From the cell containing the given text, extract its center point as [x, y] coordinate. 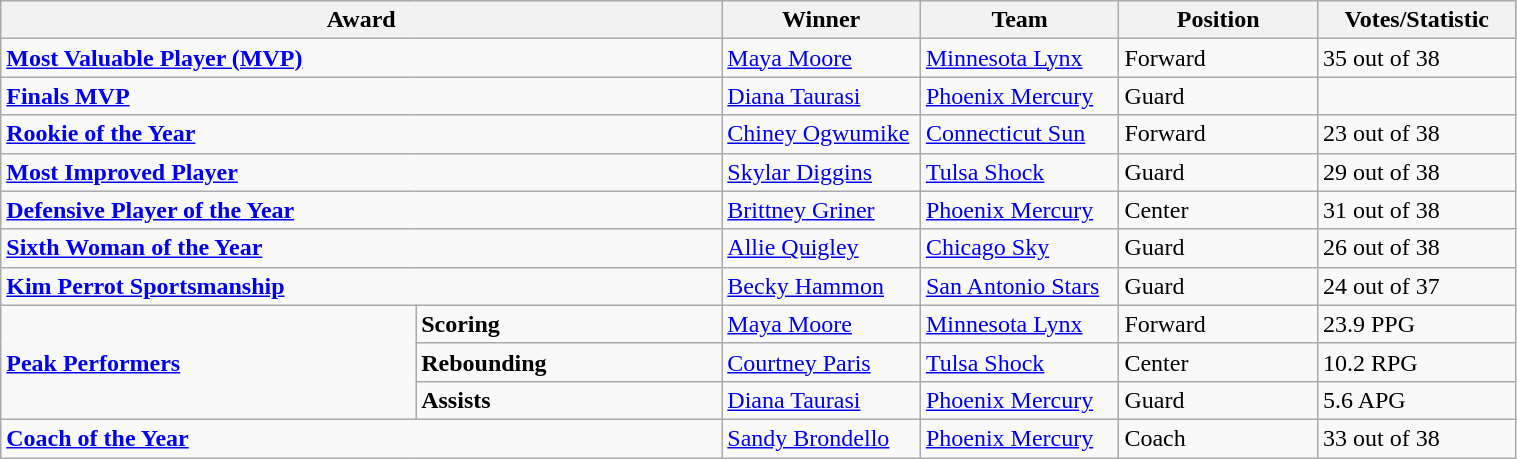
Assists [569, 400]
23 out of 38 [1416, 134]
Position [1218, 20]
Winner [822, 20]
Brittney Griner [822, 210]
Defensive Player of the Year [362, 210]
Sixth Woman of the Year [362, 248]
Coach of the Year [362, 438]
Finals MVP [362, 96]
10.2 RPG [1416, 362]
Courtney Paris [822, 362]
Chicago Sky [1020, 248]
Becky Hammon [822, 286]
Scoring [569, 324]
Sandy Brondello [822, 438]
33 out of 38 [1416, 438]
Peak Performers [208, 362]
26 out of 38 [1416, 248]
Rebounding [569, 362]
Connecticut Sun [1020, 134]
23.9 PPG [1416, 324]
24 out of 37 [1416, 286]
31 out of 38 [1416, 210]
5.6 APG [1416, 400]
Skylar Diggins [822, 172]
Allie Quigley [822, 248]
Kim Perrot Sportsmanship [362, 286]
35 out of 38 [1416, 58]
29 out of 38 [1416, 172]
Votes/Statistic [1416, 20]
Most Valuable Player (MVP) [362, 58]
Chiney Ogwumike [822, 134]
Award [362, 20]
Rookie of the Year [362, 134]
Team [1020, 20]
Coach [1218, 438]
San Antonio Stars [1020, 286]
Most Improved Player [362, 172]
